Provide the [X, Y] coordinate of the cell's center where the given text is located.  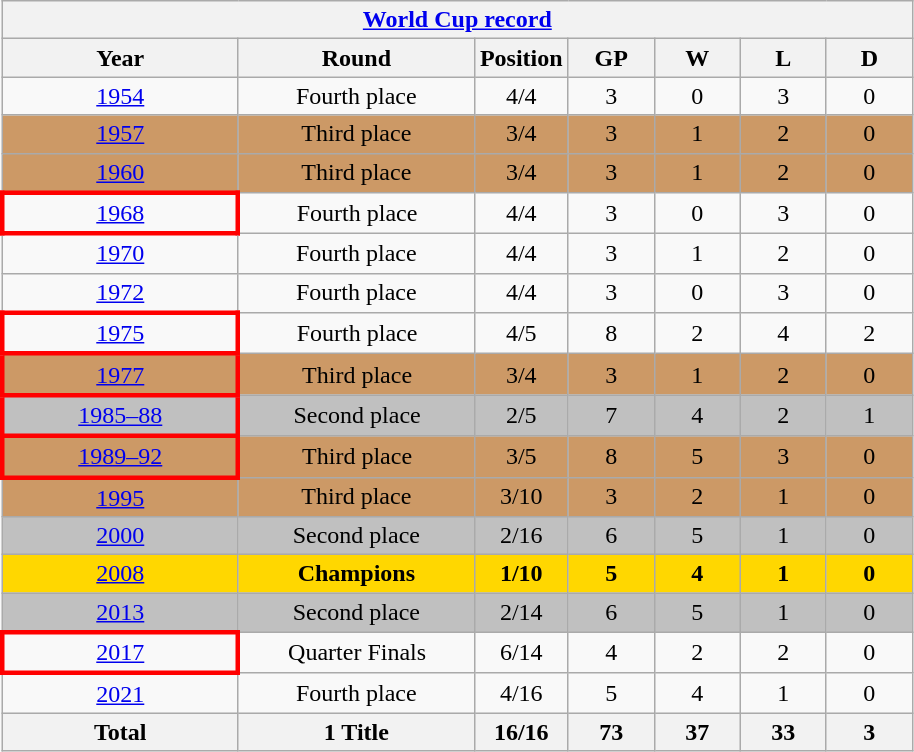
World Cup record [457, 20]
Round [356, 58]
Quarter Finals [356, 652]
2008 [120, 574]
1975 [120, 334]
6/14 [521, 652]
16/16 [521, 732]
1960 [120, 173]
3/5 [521, 456]
1970 [120, 254]
2017 [120, 652]
1 Title [356, 732]
Position [521, 58]
4/16 [521, 693]
W [697, 58]
2/16 [521, 536]
1957 [120, 134]
GP [611, 58]
1968 [120, 214]
1972 [120, 293]
2/5 [521, 416]
33 [783, 732]
37 [697, 732]
1977 [120, 374]
4/5 [521, 334]
1/10 [521, 574]
1995 [120, 497]
L [783, 58]
Year [120, 58]
7 [611, 416]
2000 [120, 536]
D [869, 58]
1985–88 [120, 416]
1989–92 [120, 456]
Champions [356, 574]
2021 [120, 693]
2/14 [521, 613]
73 [611, 732]
1954 [120, 96]
Total [120, 732]
2013 [120, 613]
3/10 [521, 497]
